Capture the cell that displays the provided text and extract its (X, Y) central coordinate. 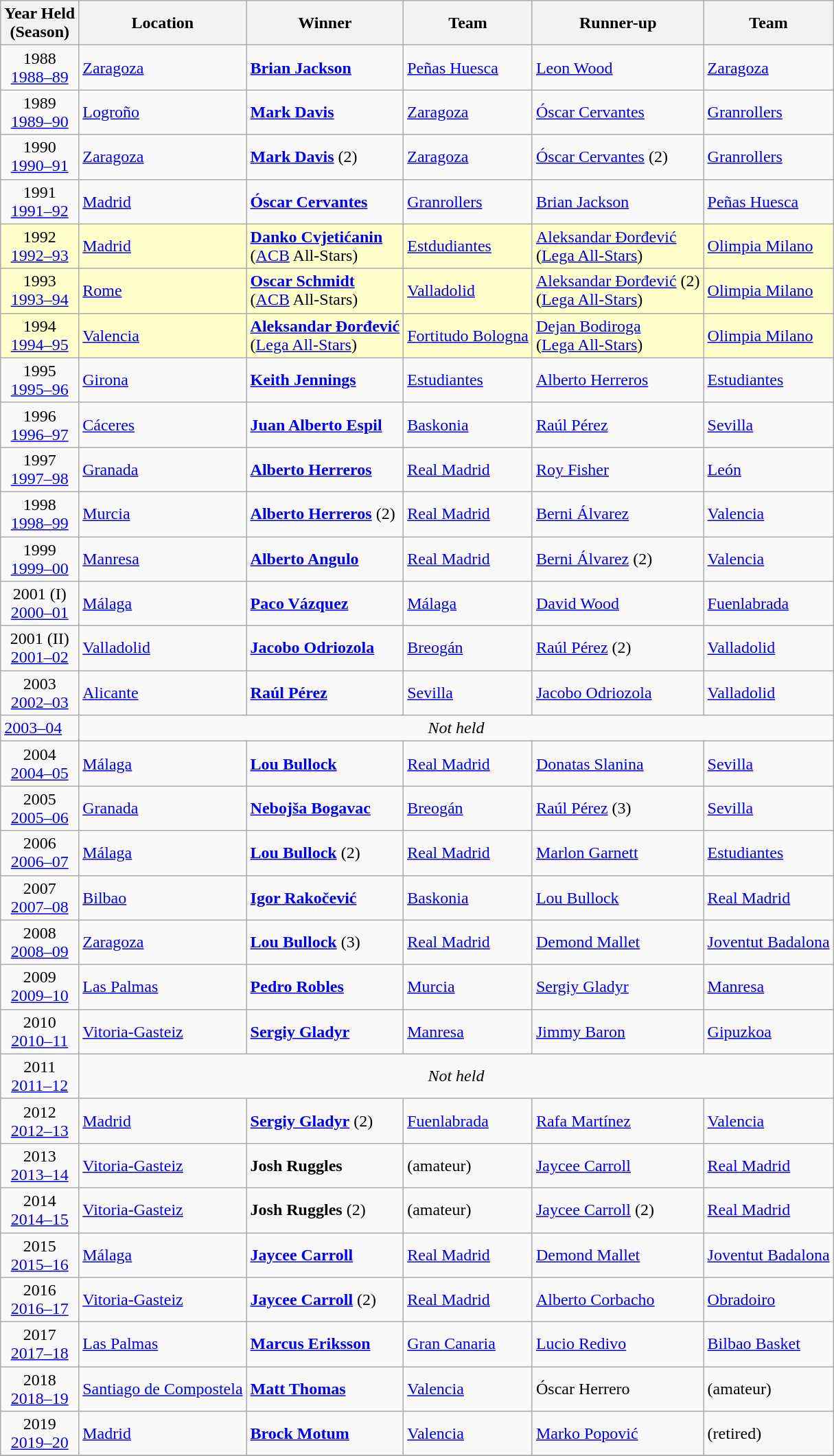
Alberto Herreros (2) (325, 513)
Marko Popović (618, 1433)
Pedro Robles (325, 987)
Josh Ruggles (2) (325, 1210)
2003–04 (40, 728)
Lou Bullock (2) (325, 853)
Jimmy Baron (618, 1031)
20152015–16 (40, 1255)
Matt Thomas (325, 1389)
Danko Cvjetićanin (ACB All-Stars) (325, 246)
Girona (163, 380)
Juan Alberto Espil (325, 424)
Gipuzkoa (769, 1031)
20042004–05 (40, 763)
Logroño (163, 113)
20112011–12 (40, 1076)
20052005–06 (40, 809)
Marcus Eriksson (325, 1344)
Bilbao (163, 898)
20072007–08 (40, 898)
Obradoiro (769, 1300)
19931993–94 (40, 291)
Aleksandar Đorđević (2) (Lega All-Stars) (618, 291)
Santiago de Compostela (163, 1389)
Marlon Garnett (618, 853)
19941994–95 (40, 335)
Brock Motum (325, 1433)
2001 (II)2001–02 (40, 648)
Óscar Herrero (618, 1389)
20162016–17 (40, 1300)
Leon Wood (618, 67)
Oscar Schmidt (ACB All-Stars) (325, 291)
Donatas Slanina (618, 763)
Raúl Pérez (3) (618, 809)
Roy Fisher (618, 470)
David Wood (618, 604)
Mark Davis (325, 113)
20132013–14 (40, 1166)
Gran Canaria (468, 1344)
Alberto Corbacho (618, 1300)
(retired) (769, 1433)
Year Held(Season) (40, 23)
Igor Rakočević (325, 898)
19911991–92 (40, 202)
Location (163, 23)
Nebojša Bogavac (325, 809)
Runner-up (618, 23)
Dejan Bodiroga (Lega All-Stars) (618, 335)
20062006–07 (40, 853)
20082008–09 (40, 942)
Keith Jennings (325, 380)
Winner (325, 23)
20192019–20 (40, 1433)
Estdudiantes (468, 246)
20092009–10 (40, 987)
20172017–18 (40, 1344)
19891989–90 (40, 113)
20182018–19 (40, 1389)
Bilbao Basket (769, 1344)
20122012–13 (40, 1120)
Mark Davis (2) (325, 157)
19971997–98 (40, 470)
Paco Vázquez (325, 604)
19881988–89 (40, 67)
2001 (I)2000–01 (40, 604)
Óscar Cervantes (2) (618, 157)
Lucio Redivo (618, 1344)
20032002–03 (40, 693)
19921992–93 (40, 246)
Raúl Pérez (2) (618, 648)
Berni Álvarez (2) (618, 559)
Josh Ruggles (325, 1166)
20102010–11 (40, 1031)
Sergiy Gladyr (2) (325, 1120)
Rome (163, 291)
Berni Álvarez (618, 513)
Rafa Martínez (618, 1120)
19951995–96 (40, 380)
20142014–15 (40, 1210)
19991999–00 (40, 559)
19981998–99 (40, 513)
Fortitudo Bologna (468, 335)
Alberto Angulo (325, 559)
Lou Bullock (3) (325, 942)
León (769, 470)
Alicante (163, 693)
19961996–97 (40, 424)
19901990–91 (40, 157)
Cáceres (163, 424)
